Output the (x, y) coordinate of the center of the cell containing the given text.  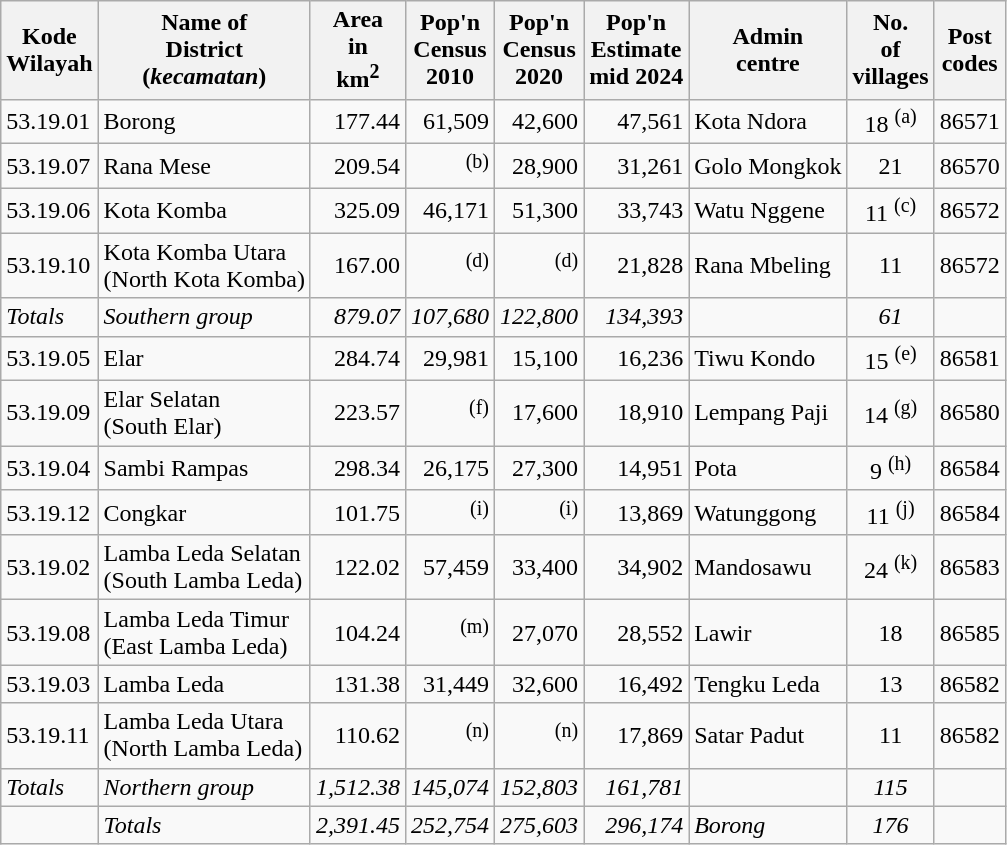
42,600 (540, 122)
Mandosawu (768, 568)
18 (a) (890, 122)
Congkar (204, 512)
86571 (970, 122)
14,951 (636, 468)
51,300 (540, 210)
86585 (970, 632)
209.54 (358, 166)
86570 (970, 166)
53.19.10 (50, 266)
21 (890, 166)
11 (c) (890, 210)
Kota Komba (204, 210)
27,070 (540, 632)
21,828 (636, 266)
Lamba Leda Utara (North Lamba Leda) (204, 736)
Name of District (kecamatan) (204, 50)
29,981 (450, 358)
152,803 (540, 787)
17,600 (540, 414)
33,400 (540, 568)
252,754 (450, 825)
Lawir (768, 632)
145,074 (450, 787)
Rana Mese (204, 166)
Elar Selatan (South Elar) (204, 414)
167.00 (358, 266)
Watu Nggene (768, 210)
53.19.05 (50, 358)
Pop'nEstimatemid 2024 (636, 50)
Lempang Paji (768, 414)
33,743 (636, 210)
27,300 (540, 468)
122,800 (540, 317)
(f) (450, 414)
Golo Mongkok (768, 166)
86583 (970, 568)
Kode Wilayah (50, 50)
176 (890, 825)
Pop'nCensus2010 (450, 50)
Kota Ndora (768, 122)
134,393 (636, 317)
Lamba Leda Timur (East Lamba Leda) (204, 632)
(b) (450, 166)
53.19.06 (50, 210)
115 (890, 787)
Lamba Leda (204, 684)
53.19.11 (50, 736)
298.34 (358, 468)
53.19.04 (50, 468)
61 (890, 317)
Pop'nCensus2020 (540, 50)
Sambi Rampas (204, 468)
131.38 (358, 684)
325.09 (358, 210)
104.24 (358, 632)
122.02 (358, 568)
177.44 (358, 122)
86581 (970, 358)
2,391.45 (358, 825)
32,600 (540, 684)
26,175 (450, 468)
53.19.12 (50, 512)
161,781 (636, 787)
Elar (204, 358)
Southern group (204, 317)
28,552 (636, 632)
11 (j) (890, 512)
53.19.01 (50, 122)
Lamba Leda Selatan (South Lamba Leda) (204, 568)
110.62 (358, 736)
53.19.09 (50, 414)
223.57 (358, 414)
Watunggong (768, 512)
Postcodes (970, 50)
31,449 (450, 684)
53.19.02 (50, 568)
53.19.07 (50, 166)
Area in km2 (358, 50)
15,100 (540, 358)
14 (g) (890, 414)
Admincentre (768, 50)
24 (k) (890, 568)
Rana Mbeling (768, 266)
53.19.08 (50, 632)
16,492 (636, 684)
(m) (450, 632)
No.of villages (890, 50)
13,869 (636, 512)
18 (890, 632)
Satar Padut (768, 736)
275,603 (540, 825)
879.07 (358, 317)
46,171 (450, 210)
13 (890, 684)
284.74 (358, 358)
86580 (970, 414)
1,512.38 (358, 787)
101.75 (358, 512)
31,261 (636, 166)
18,910 (636, 414)
Pota (768, 468)
Northern group (204, 787)
Tiwu Kondo (768, 358)
61,509 (450, 122)
17,869 (636, 736)
Kota Komba Utara (North Kota Komba) (204, 266)
53.19.03 (50, 684)
9 (h) (890, 468)
47,561 (636, 122)
107,680 (450, 317)
28,900 (540, 166)
296,174 (636, 825)
15 (e) (890, 358)
16,236 (636, 358)
Tengku Leda (768, 684)
57,459 (450, 568)
34,902 (636, 568)
